Determine the (x, y) coordinate at the center of the cell enclosing the given text.  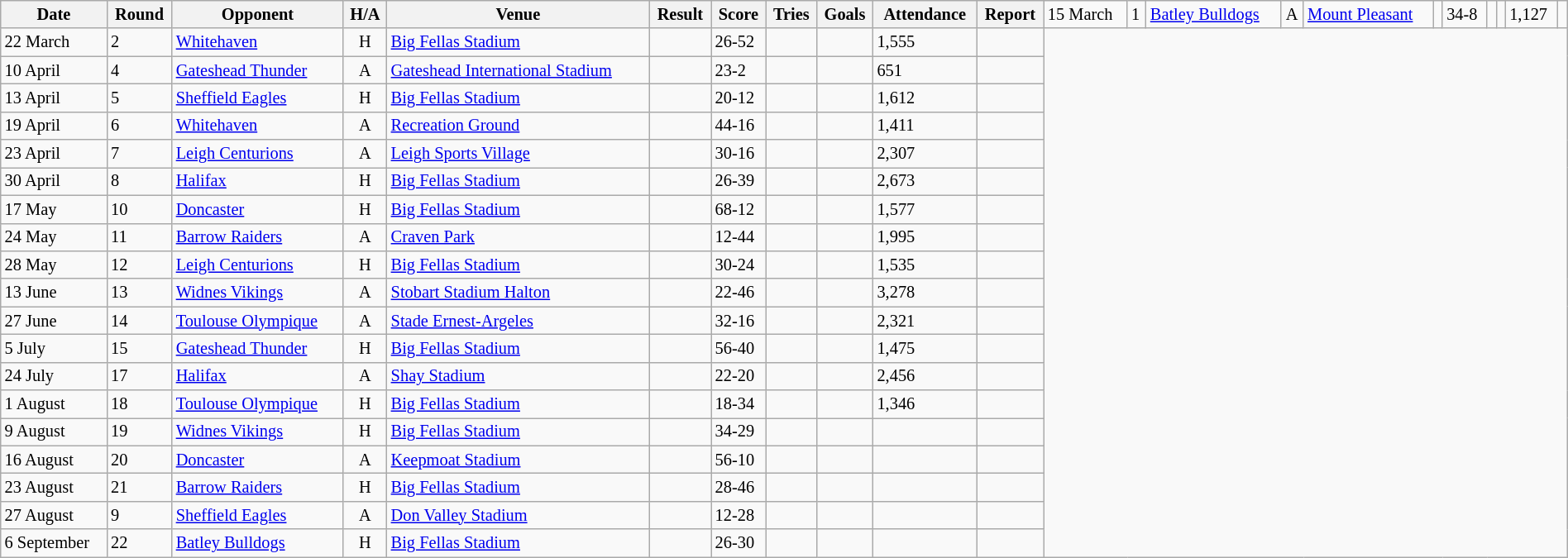
22 (139, 543)
16 August (54, 460)
26-52 (739, 42)
4 (139, 70)
11 (139, 237)
18 (139, 404)
Mount Pleasant (1368, 14)
30 April (54, 181)
12-28 (739, 515)
27 August (54, 515)
22 March (54, 42)
5 (139, 98)
Goals (844, 14)
19 April (54, 126)
Keepmoat Stadium (518, 460)
Shay Stadium (518, 376)
27 June (54, 321)
28-46 (739, 487)
Date (54, 14)
Gateshead International Stadium (518, 70)
13 (139, 293)
Recreation Ground (518, 126)
Stobart Stadium Halton (518, 293)
1,127 (1532, 14)
1,555 (925, 42)
1,535 (925, 265)
Don Valley Stadium (518, 515)
2,673 (925, 181)
3,278 (925, 293)
Opponent (258, 14)
6 (139, 126)
Report (1011, 14)
7 (139, 154)
12-44 (739, 237)
8 (139, 181)
15 March (1085, 14)
34-29 (739, 432)
30-24 (739, 265)
9 August (54, 432)
Craven Park (518, 237)
44-16 (739, 126)
1,346 (925, 404)
19 (139, 432)
23 April (54, 154)
1,475 (925, 348)
14 (139, 321)
23-2 (739, 70)
13 April (54, 98)
68-12 (739, 209)
651 (925, 70)
Round (139, 14)
28 May (54, 265)
56-40 (739, 348)
1,995 (925, 237)
10 April (54, 70)
18-34 (739, 404)
5 July (54, 348)
34-8 (1465, 14)
Stade Ernest-Argeles (518, 321)
23 August (54, 487)
10 (139, 209)
13 June (54, 293)
32-16 (739, 321)
Venue (518, 14)
24 May (54, 237)
9 (139, 515)
26-39 (739, 181)
12 (139, 265)
Result (680, 14)
1,577 (925, 209)
1,612 (925, 98)
20 (139, 460)
H/A (366, 14)
1,411 (925, 126)
26-30 (739, 543)
30-16 (739, 154)
17 May (54, 209)
2,321 (925, 321)
6 September (54, 543)
1 (1136, 14)
Attendance (925, 14)
20-12 (739, 98)
21 (139, 487)
24 July (54, 376)
2 (139, 42)
Leigh Sports Village (518, 154)
56-10 (739, 460)
22-46 (739, 293)
22-20 (739, 376)
2,307 (925, 154)
Score (739, 14)
Tries (791, 14)
17 (139, 376)
2,456 (925, 376)
1 August (54, 404)
15 (139, 348)
